Extract the (X, Y) coordinate from the center of the cell holding the provided text.  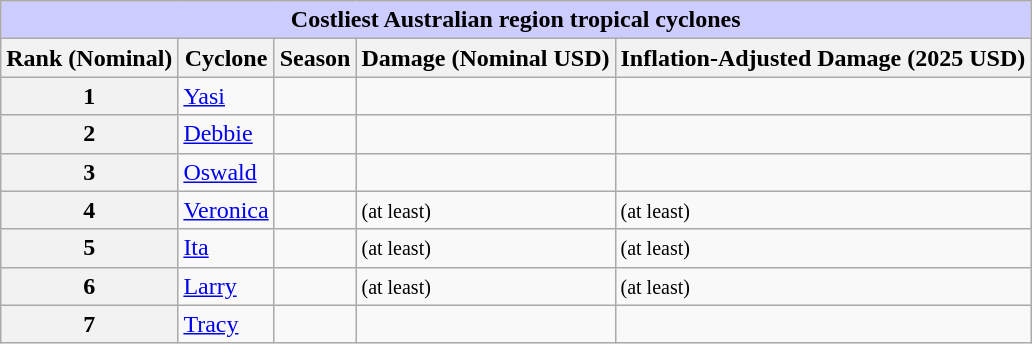
4 (90, 210)
Debbie (226, 134)
Season (315, 58)
Larry (226, 286)
Tracy (226, 324)
7 (90, 324)
Ita (226, 248)
Cyclone (226, 58)
6 (90, 286)
Rank (Nominal) (90, 58)
3 (90, 172)
Yasi (226, 96)
Veronica (226, 210)
1 (90, 96)
Damage (Nominal USD) (486, 58)
2 (90, 134)
Costliest Australian region tropical cyclones (516, 20)
Oswald (226, 172)
5 (90, 248)
Inflation-Adjusted Damage (2025 USD) (823, 58)
